Detect which cell encompasses the target text, then output its (X, Y) center coordinate. 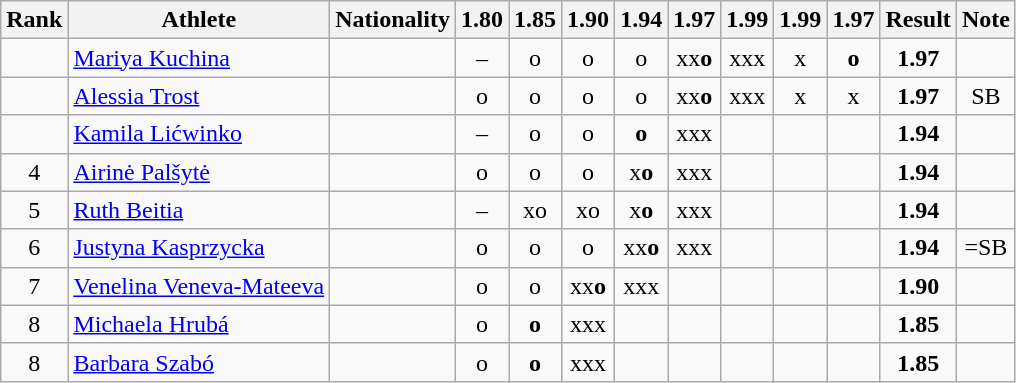
1.80 (482, 20)
Note (986, 20)
Athlete (199, 20)
Airinė Palšytė (199, 172)
Barbara Szabó (199, 362)
Alessia Trost (199, 96)
SB (986, 96)
Rank (34, 20)
Kamila Lićwinko (199, 134)
=SB (986, 248)
Justyna Kasprzycka (199, 248)
Venelina Veneva-Mateeva (199, 286)
Nationality (393, 20)
7 (34, 286)
6 (34, 248)
5 (34, 210)
Result (918, 20)
Michaela Hrubá (199, 324)
Mariya Kuchina (199, 58)
4 (34, 172)
Ruth Beitia (199, 210)
